Pinpoint the cell where the given text exists, returning its (x, y) midpoint coordinate. 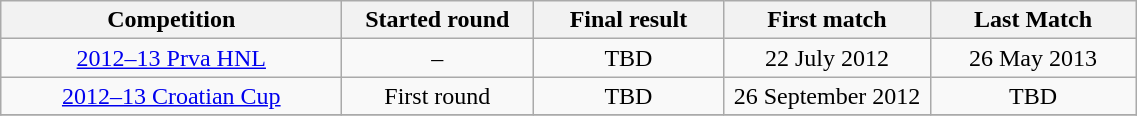
2012–13 Prva HNL (172, 58)
26 September 2012 (827, 96)
First round (438, 96)
Last Match (1033, 20)
2012–13 Croatian Cup (172, 96)
22 July 2012 (827, 58)
26 May 2013 (1033, 58)
Final result (628, 20)
Competition (172, 20)
Started round (438, 20)
First match (827, 20)
– (438, 58)
